Extract the [x, y] coordinate from the center of the cell holding the provided text.  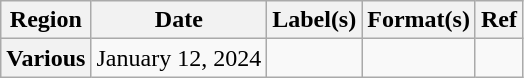
Label(s) [314, 20]
Region [46, 20]
Ref [498, 20]
Format(s) [419, 20]
Various [46, 58]
January 12, 2024 [179, 58]
Date [179, 20]
